From the cell containing the given text, extract its center point as [x, y] coordinate. 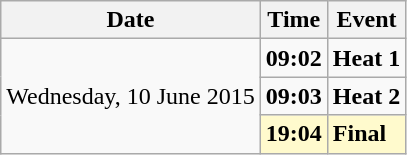
Heat 1 [366, 58]
Time [294, 20]
19:04 [294, 134]
09:02 [294, 58]
Heat 2 [366, 96]
Wednesday, 10 June 2015 [131, 96]
Date [131, 20]
Event [366, 20]
Final [366, 134]
09:03 [294, 96]
